Locate the cell with the specified text and output its [X, Y] center coordinate. 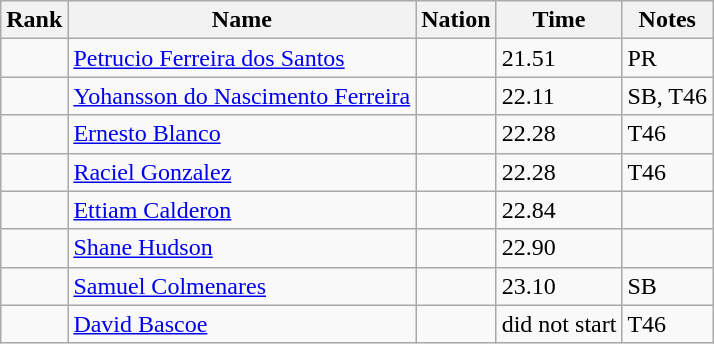
22.90 [559, 248]
SB [668, 286]
Name [242, 20]
Raciel Gonzalez [242, 172]
PR [668, 58]
23.10 [559, 286]
22.11 [559, 96]
Ettiam Calderon [242, 210]
Samuel Colmenares [242, 286]
Yohansson do Nascimento Ferreira [242, 96]
Notes [668, 20]
did not start [559, 324]
Petrucio Ferreira dos Santos [242, 58]
Ernesto Blanco [242, 134]
Nation [456, 20]
22.84 [559, 210]
Rank [34, 20]
Time [559, 20]
SB, T46 [668, 96]
Shane Hudson [242, 248]
21.51 [559, 58]
David Bascoe [242, 324]
